Detect which cell encompasses the target text, then output its [x, y] center coordinate. 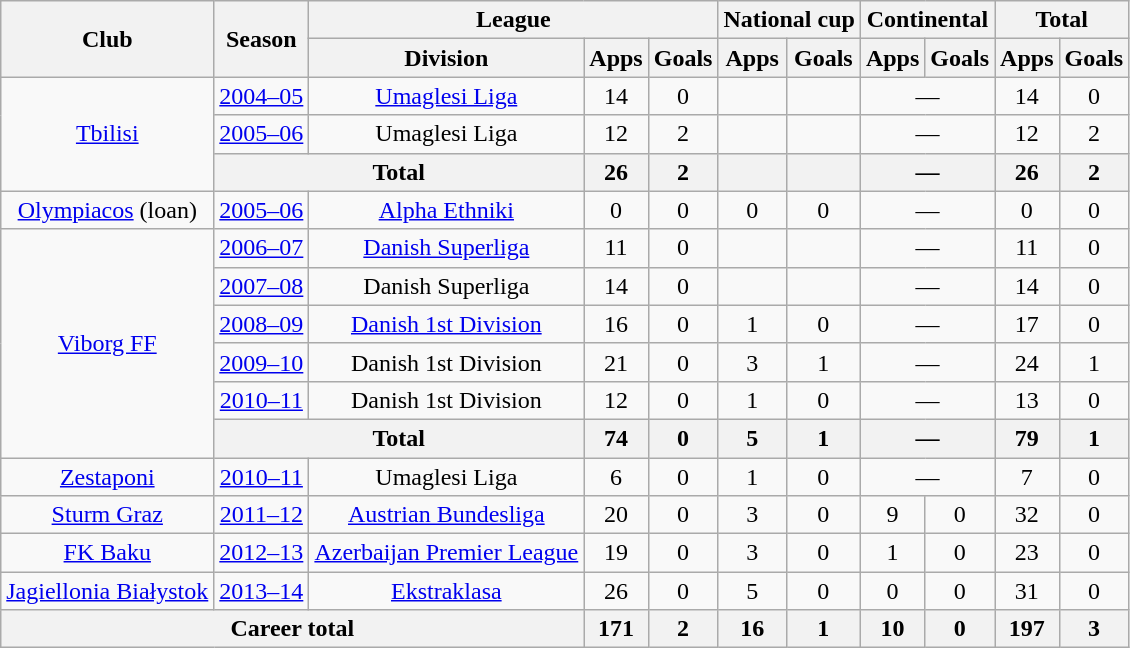
2004–05 [262, 96]
Austrian Bundesliga [446, 515]
7 [1027, 477]
National cup [789, 20]
Azerbaijan Premier League [446, 553]
74 [616, 438]
17 [1027, 324]
Season [262, 39]
Division [446, 58]
League [514, 20]
20 [616, 515]
2013–14 [262, 591]
2011–12 [262, 515]
6 [616, 477]
Jagiellonia Białystok [108, 591]
2012–13 [262, 553]
2009–10 [262, 362]
171 [616, 629]
21 [616, 362]
10 [892, 629]
2006–07 [262, 248]
23 [1027, 553]
32 [1027, 515]
Club [108, 39]
13 [1027, 400]
197 [1027, 629]
FK Baku [108, 553]
19 [616, 553]
Career total [292, 629]
Alpha Ethniki [446, 210]
Zestaponi [108, 477]
2008–09 [262, 324]
Viborg FF [108, 343]
Continental [927, 20]
31 [1027, 591]
24 [1027, 362]
Tbilisi [108, 134]
79 [1027, 438]
9 [892, 515]
2007–08 [262, 286]
Sturm Graz [108, 515]
Ekstraklasa [446, 591]
Olympiacos (loan) [108, 210]
